Capture the cell that displays the provided text and extract its [x, y] central coordinate. 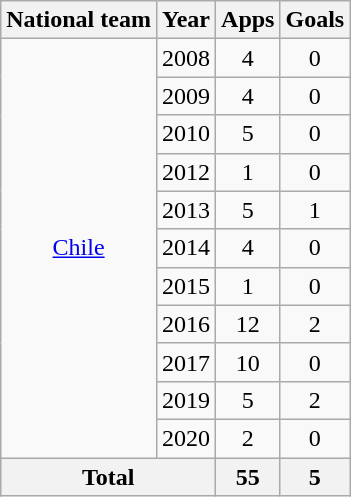
10 [248, 362]
12 [248, 324]
2017 [186, 362]
2010 [186, 134]
Year [186, 20]
2013 [186, 210]
Goals [315, 20]
2009 [186, 96]
2015 [186, 286]
2020 [186, 438]
2012 [186, 172]
Chile [79, 248]
2008 [186, 58]
Apps [248, 20]
2016 [186, 324]
Total [108, 477]
55 [248, 477]
National team [79, 20]
2014 [186, 248]
2019 [186, 400]
